For the text-containing cell, return its midpoint in [X, Y] coordinate format. 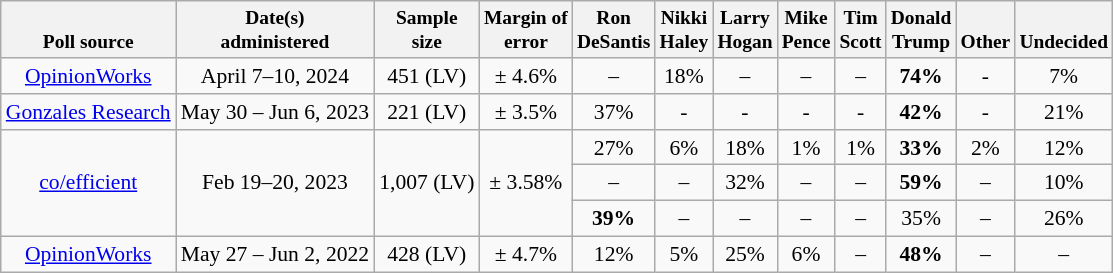
Undecided [1064, 30]
MikePence [806, 30]
Other [986, 30]
May 30 – Jun 6, 2023 [275, 112]
39% [614, 219]
Date(s)administered [275, 30]
32% [745, 183]
± 4.7% [526, 254]
59% [921, 183]
33% [921, 148]
Samplesize [426, 30]
Margin oferror [526, 30]
37% [614, 112]
DonaldTrump [921, 30]
74% [921, 76]
Poll source [88, 30]
221 (LV) [426, 112]
48% [921, 254]
428 (LV) [426, 254]
25% [745, 254]
35% [921, 219]
10% [1064, 183]
2% [986, 148]
1,007 (LV) [426, 184]
± 3.5% [526, 112]
5% [684, 254]
Feb 19–20, 2023 [275, 184]
May 27 – Jun 2, 2022 [275, 254]
26% [1064, 219]
April 7–10, 2024 [275, 76]
NikkiHaley [684, 30]
± 3.58% [526, 184]
Gonzales Research [88, 112]
27% [614, 148]
RonDeSantis [614, 30]
7% [1064, 76]
21% [1064, 112]
TimScott [860, 30]
co/efficient [88, 184]
LarryHogan [745, 30]
± 4.6% [526, 76]
42% [921, 112]
451 (LV) [426, 76]
